Search for the cell housing the specified text and yield its [x, y] center coordinate. 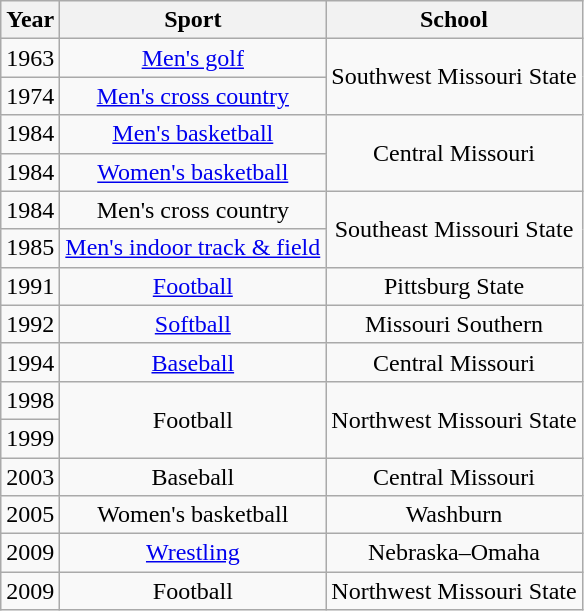
Missouri Southern [454, 324]
1974 [30, 96]
Men's basketball [193, 134]
Sport [193, 20]
2003 [30, 477]
Softball [193, 324]
2005 [30, 515]
1992 [30, 324]
1985 [30, 248]
1991 [30, 286]
School [454, 20]
1998 [30, 400]
1999 [30, 438]
Men's golf [193, 58]
1963 [30, 58]
Southwest Missouri State [454, 77]
Year [30, 20]
Southeast Missouri State [454, 229]
Washburn [454, 515]
Pittsburg State [454, 286]
Men's indoor track & field [193, 248]
1994 [30, 362]
Nebraska–Omaha [454, 553]
Wrestling [193, 553]
